Determine the [x, y] coordinate at the center of the cell enclosing the given text.  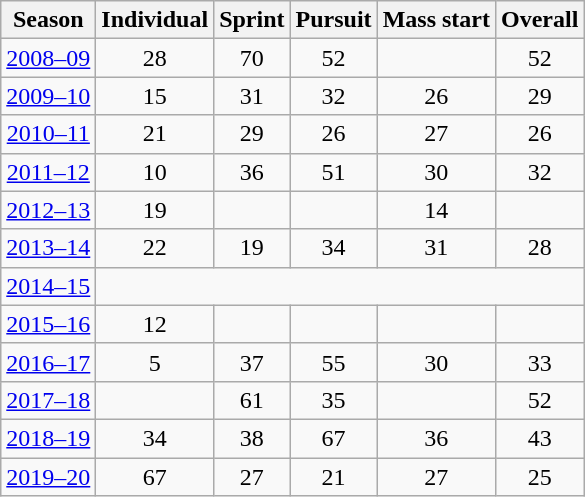
2014–15 [48, 286]
33 [539, 362]
38 [252, 438]
Pursuit [334, 20]
Overall [539, 20]
2008–09 [48, 58]
25 [539, 477]
2017–18 [48, 400]
Sprint [252, 20]
Individual [155, 20]
2009–10 [48, 96]
2010–11 [48, 134]
Mass start [436, 20]
15 [155, 96]
51 [334, 172]
5 [155, 362]
55 [334, 362]
70 [252, 58]
Season [48, 20]
12 [155, 324]
2016–17 [48, 362]
35 [334, 400]
2011–12 [48, 172]
37 [252, 362]
2018–19 [48, 438]
43 [539, 438]
2019–20 [48, 477]
61 [252, 400]
22 [155, 248]
10 [155, 172]
2015–16 [48, 324]
14 [436, 210]
2013–14 [48, 248]
2012–13 [48, 210]
